Search for the cell housing the specified text and yield its (x, y) center coordinate. 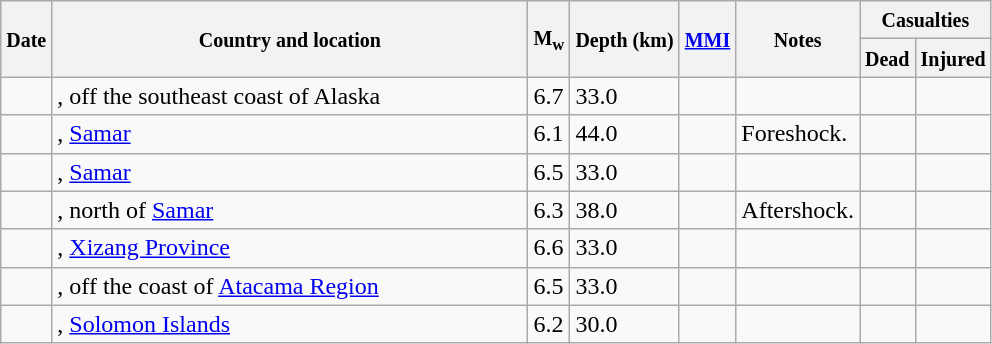
6.2 (549, 324)
, Xizang Province (290, 248)
44.0 (624, 134)
6.7 (549, 96)
, north of Samar (290, 210)
38.0 (624, 210)
Depth (km) (624, 39)
Dead (888, 58)
Notes (798, 39)
, off the southeast coast of Alaska (290, 96)
MMI (708, 39)
Country and location (290, 39)
, off the coast of Atacama Region (290, 286)
Foreshock. (798, 134)
6.6 (549, 248)
Mw (549, 39)
Aftershock. (798, 210)
30.0 (624, 324)
Casualties (926, 20)
6.3 (549, 210)
Date (26, 39)
6.1 (549, 134)
, Solomon Islands (290, 324)
Injured (953, 58)
